Output the (x, y) coordinate of the center of the cell containing the given text.  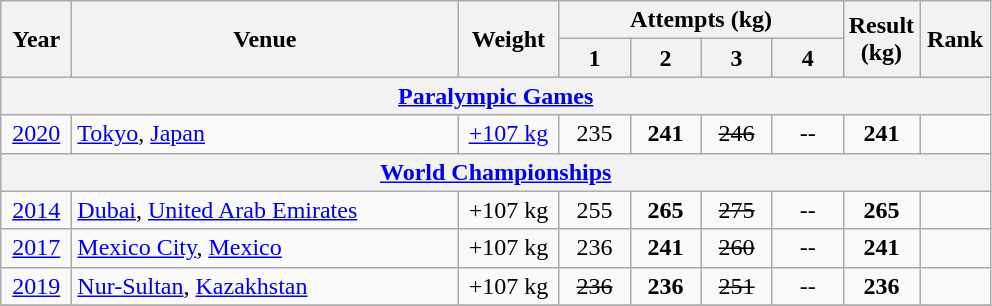
1 (594, 58)
2020 (36, 134)
2014 (36, 210)
260 (736, 248)
Tokyo, Japan (265, 134)
246 (736, 134)
255 (594, 210)
Result (kg) (881, 39)
Venue (265, 39)
Year (36, 39)
3 (736, 58)
2017 (36, 248)
World Championships (496, 172)
Nur-Sultan, Kazakhstan (265, 286)
Mexico City, Mexico (265, 248)
275 (736, 210)
Rank (956, 39)
Dubai, United Arab Emirates (265, 210)
4 (808, 58)
Paralympic Games (496, 96)
2019 (36, 286)
Weight (508, 39)
2 (666, 58)
251 (736, 286)
235 (594, 134)
Attempts (kg) (701, 20)
